For the text-containing cell, return its midpoint in [x, y] coordinate format. 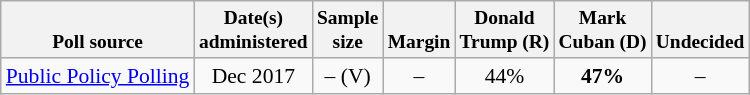
Dec 2017 [253, 76]
Date(s)administered [253, 30]
DonaldTrump (R) [504, 30]
47% [602, 76]
Samplesize [348, 30]
Public Policy Polling [98, 76]
Poll source [98, 30]
44% [504, 76]
MarkCuban (D) [602, 30]
– (V) [348, 76]
Margin [419, 30]
Undecided [700, 30]
